Output the [X, Y] coordinate of the center of the cell containing the given text.  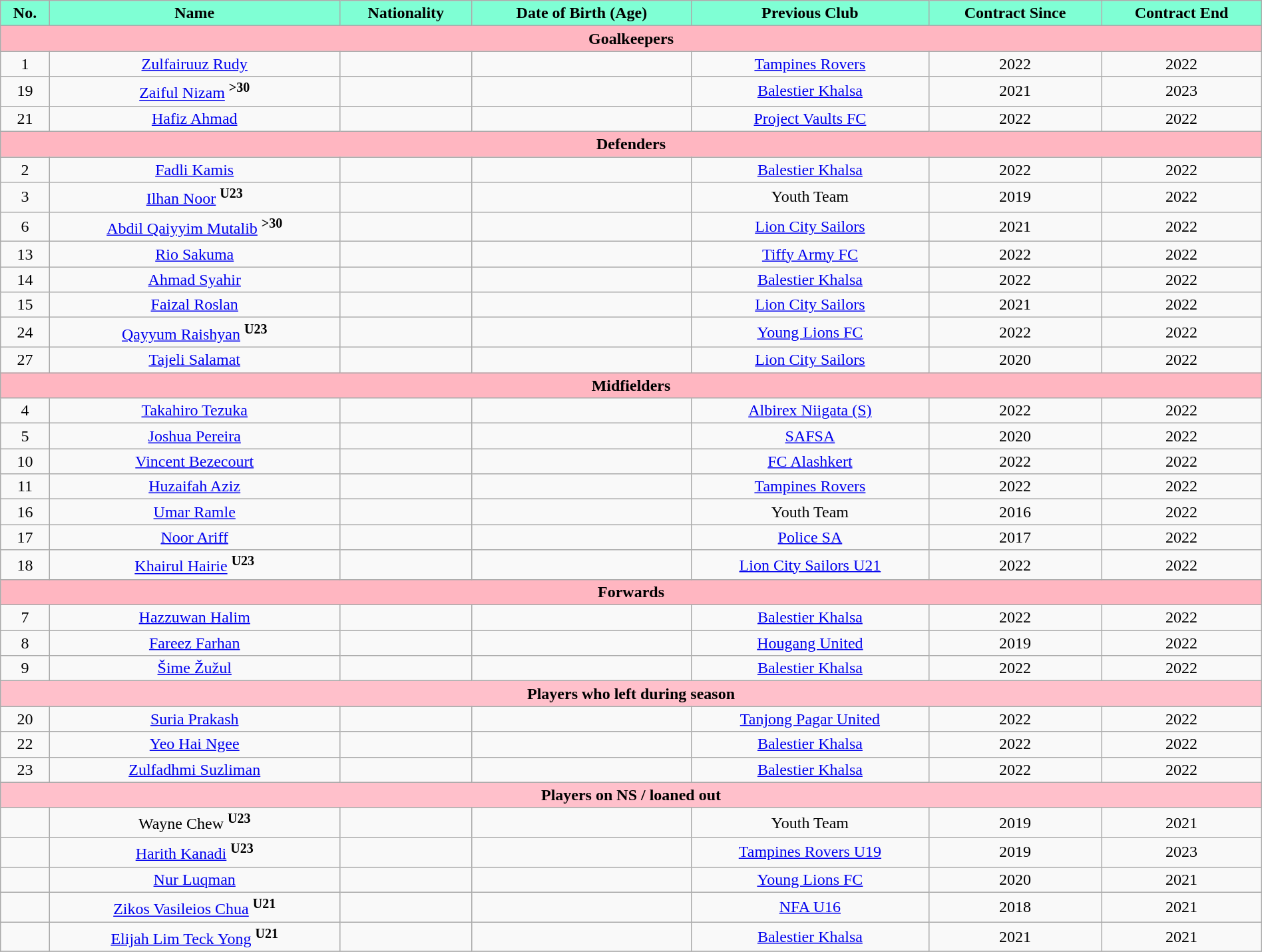
Umar Ramle [194, 512]
Date of Birth (Age) [582, 13]
Wayne Chew U23 [194, 823]
Tampines Rovers U19 [809, 852]
Faizal Roslan [194, 305]
27 [25, 360]
No. [25, 13]
Nur Luqman [194, 879]
Harith Kanadi U23 [194, 852]
17 [25, 537]
10 [25, 461]
Ahmad Syahir [194, 280]
2017 [1014, 537]
Albirex Niigata (S) [809, 411]
2018 [1014, 907]
NFA U16 [809, 907]
Goalkeepers [631, 39]
Šime Žužul [194, 668]
23 [25, 770]
2 [25, 170]
Nationality [406, 13]
15 [25, 305]
Zikos Vasileios Chua U21 [194, 907]
Players on NS / loaned out [631, 795]
Yeo Hai Ngee [194, 744]
Abdil Qaiyyim Mutalib >30 [194, 226]
Hazzuwan Halim [194, 618]
Tanjong Pagar United [809, 719]
Suria Prakash [194, 719]
5 [25, 436]
Tajeli Salamat [194, 360]
SAFSA [809, 436]
Vincent Bezecourt [194, 461]
Contract End [1181, 13]
14 [25, 280]
6 [25, 226]
2016 [1014, 512]
Rio Sakuma [194, 254]
Fareez Farhan [194, 643]
Zulfairuuz Rudy [194, 64]
Hafiz Ahmad [194, 119]
Previous Club [809, 13]
16 [25, 512]
22 [25, 744]
Fadli Kamis [194, 170]
Zaiful Nizam >30 [194, 92]
7 [25, 618]
Ilhan Noor U23 [194, 197]
Players who left during season [631, 694]
Project Vaults FC [809, 119]
Police SA [809, 537]
20 [25, 719]
Forwards [631, 593]
Qayyum Raishyan U23 [194, 333]
13 [25, 254]
24 [25, 333]
Khairul Hairie U23 [194, 565]
Tiffy Army FC [809, 254]
Elijah Lim Teck Yong U21 [194, 937]
Takahiro Tezuka [194, 411]
3 [25, 197]
Defenders [631, 144]
Joshua Pereira [194, 436]
Zulfadhmi Suzliman [194, 770]
11 [25, 487]
Noor Ariff [194, 537]
Contract Since [1014, 13]
21 [25, 119]
FC Alashkert [809, 461]
Midfielders [631, 385]
Name [194, 13]
1 [25, 64]
Huzaifah Aziz [194, 487]
9 [25, 668]
Lion City Sailors U21 [809, 565]
8 [25, 643]
Hougang United [809, 643]
18 [25, 565]
4 [25, 411]
19 [25, 92]
